Return (x, y) of the center of cell containing provided text 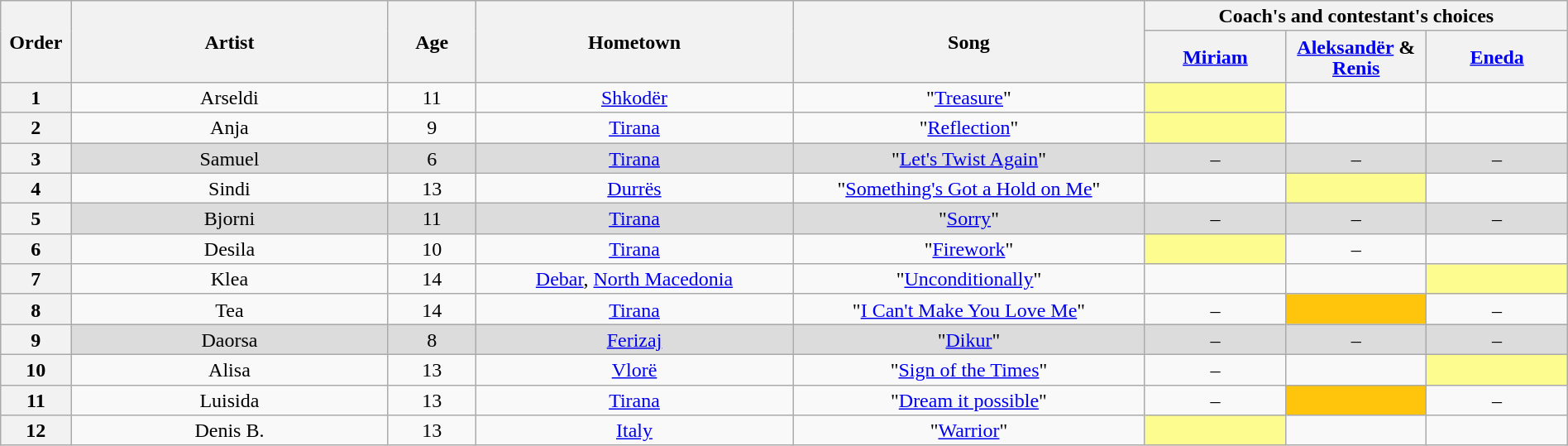
Denis B. (230, 430)
Italy (633, 430)
Debar, North Macedonia (633, 280)
"Reflection" (969, 127)
Song (969, 41)
Luisida (230, 400)
"I Can't Make You Love Me" (969, 309)
5 (36, 218)
"Unconditionally" (969, 280)
Aleksandër & Renis (1356, 56)
Hometown (633, 41)
Durrës (633, 189)
2 (36, 127)
Order (36, 41)
"Dream it possible" (969, 400)
3 (36, 157)
Ferizaj (633, 339)
Age (432, 41)
Shkodër (633, 98)
Eneda (1497, 56)
Anja (230, 127)
"Dikur" (969, 339)
"Sign of the Times" (969, 369)
12 (36, 430)
Miriam (1215, 56)
Samuel (230, 157)
Desila (230, 248)
Artist (230, 41)
7 (36, 280)
"Warrior" (969, 430)
Bjorni (230, 218)
Vlorë (633, 369)
Coach's and contestant's choices (1356, 17)
Tea (230, 309)
4 (36, 189)
Klea (230, 280)
Sindi (230, 189)
"Let's Twist Again" (969, 157)
Daorsa (230, 339)
Arseldi (230, 98)
"Firework" (969, 248)
1 (36, 98)
Alisa (230, 369)
"Sorry" (969, 218)
"Something's Got a Hold on Me" (969, 189)
"Treasure" (969, 98)
